Detect which cell encompasses the target text, then output its (X, Y) center coordinate. 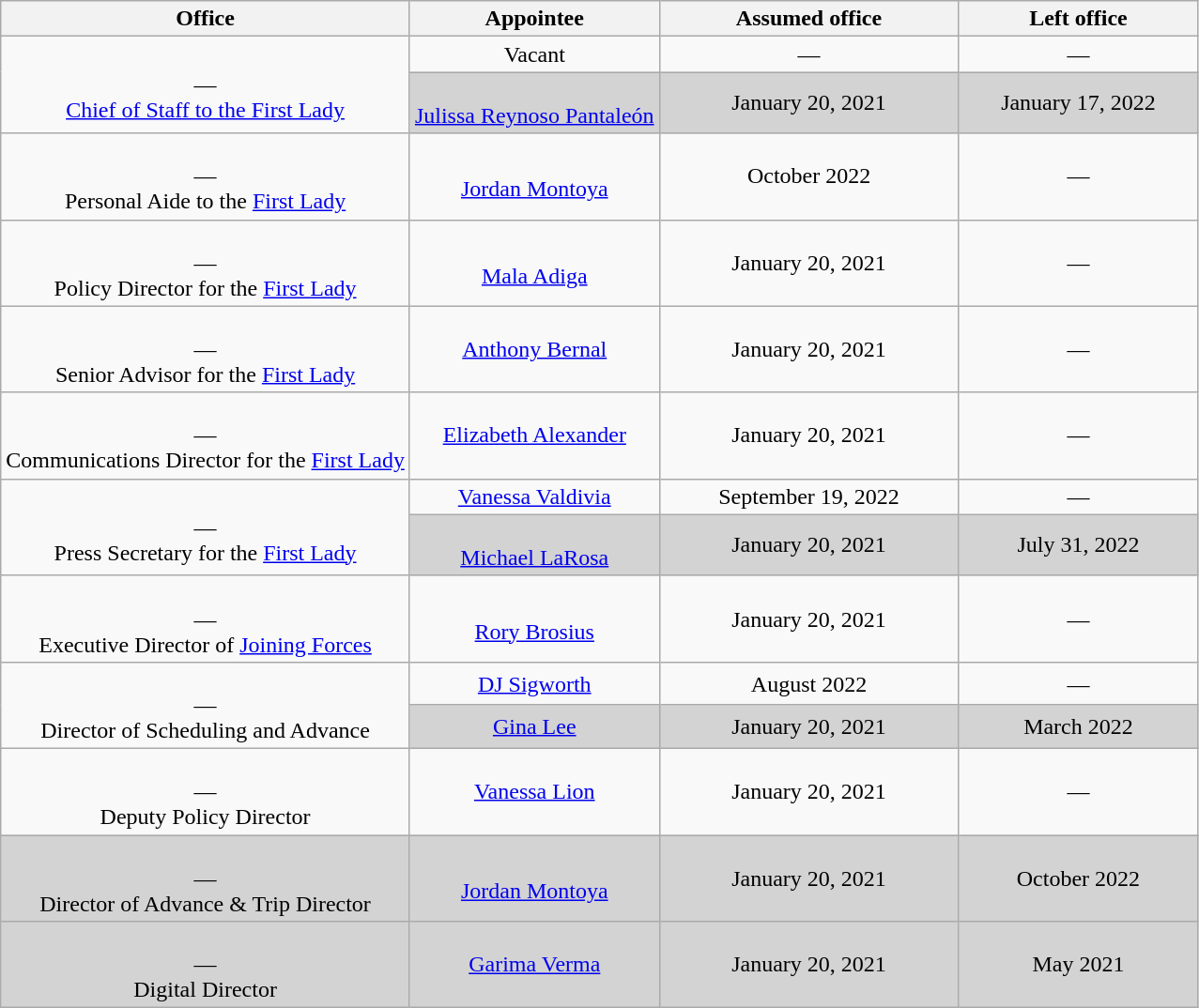
— Deputy Policy Director (206, 791)
DJ Sigworth (534, 683)
Office (206, 19)
Vanessa Valdivia (534, 496)
—Communications Director for the First Lady (206, 435)
Michael LaRosa (534, 544)
Julissa Reynoso Pantaleón (534, 103)
—Senior Advisor for the First Lady (206, 349)
August 2022 (809, 683)
Gina Lee (534, 726)
—Press Secretary for the First Lady (206, 527)
Vanessa Lion (534, 791)
March 2022 (1078, 726)
—Personal Aide to the First Lady (206, 176)
—Chief of Staff to the First Lady (206, 84)
Rory Brosius (534, 619)
— Director of Scheduling and Advance (206, 705)
July 31, 2022 (1078, 544)
Anthony Bernal (534, 349)
January 17, 2022 (1078, 103)
Mala Adiga (534, 263)
September 19, 2022 (809, 496)
Garima Verma (534, 965)
—Policy Director for the First Lady (206, 263)
Elizabeth Alexander (534, 435)
Appointee (534, 19)
Left office (1078, 19)
Vacant (534, 54)
May 2021 (1078, 965)
—Director of Advance & Trip Director (206, 878)
—Digital Director (206, 965)
—Executive Director of Joining Forces (206, 619)
Assumed office (809, 19)
